Extract the [x, y] coordinate from the center of the cell holding the provided text.  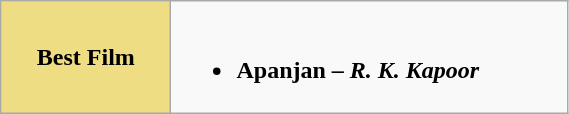
Best Film [86, 58]
Apanjan – R. K. Kapoor [370, 58]
